Return the [X, Y] coordinate for the center point of the cell that contains the specified text.  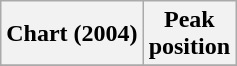
Peakposition [189, 34]
Chart (2004) [72, 34]
